Provide the [x, y] coordinate of the cell's center where the given text is located.  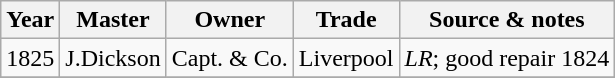
LR; good repair 1824 [507, 58]
Owner [230, 20]
J.Dickson [113, 58]
Year [30, 20]
Capt. & Co. [230, 58]
Master [113, 20]
1825 [30, 58]
Trade [346, 20]
Source & notes [507, 20]
Liverpool [346, 58]
